Determine the (x, y) coordinate at the center of the cell enclosing the given text.  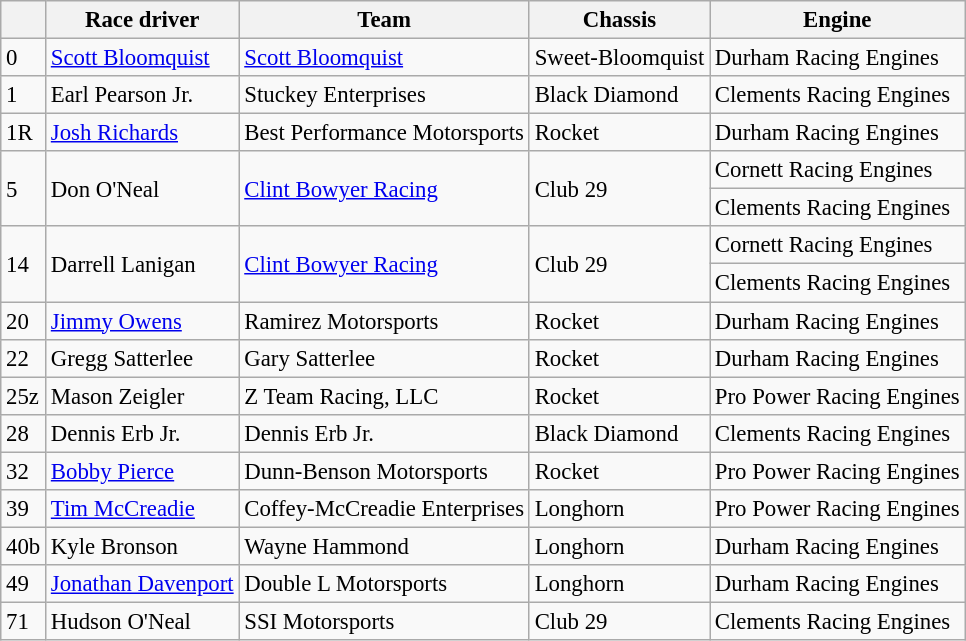
Bobby Pierce (142, 471)
Best Performance Motorsports (384, 133)
28 (24, 433)
Don O'Neal (142, 188)
40b (24, 546)
Engine (838, 20)
Wayne Hammond (384, 546)
Darrell Lanigan (142, 264)
Earl Pearson Jr. (142, 95)
49 (24, 584)
Gregg Satterlee (142, 358)
32 (24, 471)
Mason Zeigler (142, 396)
1 (24, 95)
71 (24, 621)
25z (24, 396)
5 (24, 188)
Coffey-McCreadie Enterprises (384, 509)
SSI Motorsports (384, 621)
Dunn-Benson Motorsports (384, 471)
Gary Satterlee (384, 358)
22 (24, 358)
Jonathan Davenport (142, 584)
20 (24, 321)
Jimmy Owens (142, 321)
Tim McCreadie (142, 509)
Ramirez Motorsports (384, 321)
Z Team Racing, LLC (384, 396)
Race driver (142, 20)
Kyle Bronson (142, 546)
Stuckey Enterprises (384, 95)
Sweet-Bloomquist (619, 58)
0 (24, 58)
Josh Richards (142, 133)
14 (24, 264)
Team (384, 20)
Double L Motorsports (384, 584)
Chassis (619, 20)
39 (24, 509)
Hudson O'Neal (142, 621)
1R (24, 133)
